Locate the cell with the specified text and output its (X, Y) center coordinate. 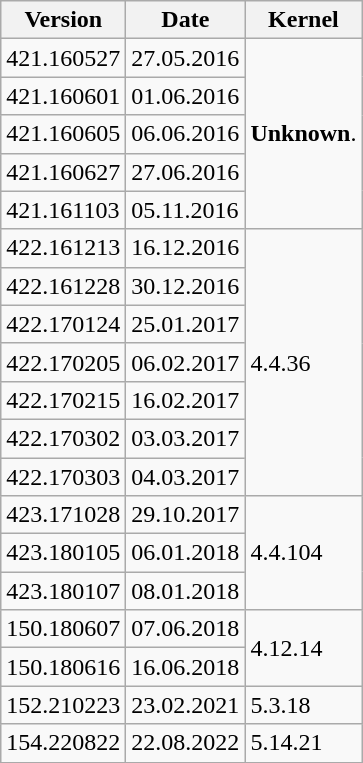
29.10.2017 (186, 515)
422.170215 (64, 400)
421.160605 (64, 134)
16.02.2017 (186, 400)
16.06.2018 (186, 667)
05.11.2016 (186, 210)
423.171028 (64, 515)
25.01.2017 (186, 324)
4.4.36 (304, 362)
5.14.21 (304, 743)
23.02.2021 (186, 705)
06.06.2016 (186, 134)
152.210223 (64, 705)
16.12.2016 (186, 248)
422.161213 (64, 248)
421.160627 (64, 172)
03.03.2017 (186, 438)
Unknown. (304, 134)
150.180607 (64, 629)
422.170124 (64, 324)
423.180105 (64, 553)
421.160527 (64, 58)
06.02.2017 (186, 362)
421.161103 (64, 210)
Kernel (304, 20)
06.01.2018 (186, 553)
423.180107 (64, 591)
154.220822 (64, 743)
Version (64, 20)
07.06.2018 (186, 629)
422.170303 (64, 477)
27.05.2016 (186, 58)
4.12.14 (304, 648)
422.161228 (64, 286)
5.3.18 (304, 705)
22.08.2022 (186, 743)
08.01.2018 (186, 591)
27.06.2016 (186, 172)
04.03.2017 (186, 477)
01.06.2016 (186, 96)
422.170205 (64, 362)
Date (186, 20)
150.180616 (64, 667)
4.4.104 (304, 553)
421.160601 (64, 96)
422.170302 (64, 438)
30.12.2016 (186, 286)
